Pinpoint the cell where the given text exists, returning its [X, Y] midpoint coordinate. 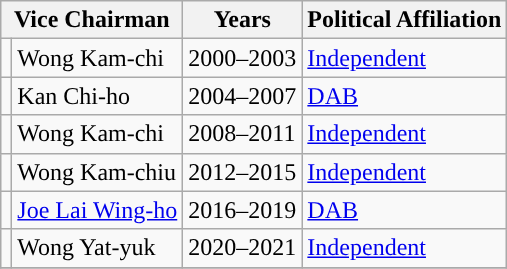
2000–2003 [242, 58]
Political Affiliation [404, 20]
2020–2021 [242, 248]
2016–2019 [242, 210]
2012–2015 [242, 172]
Wong Yat-yuk [98, 248]
Kan Chi-ho [98, 96]
Vice Chairman [92, 20]
2004–2007 [242, 96]
2008–2011 [242, 134]
Wong Kam-chiu [98, 172]
Years [242, 20]
Joe Lai Wing-ho [98, 210]
